Capture the cell that displays the provided text and extract its (X, Y) central coordinate. 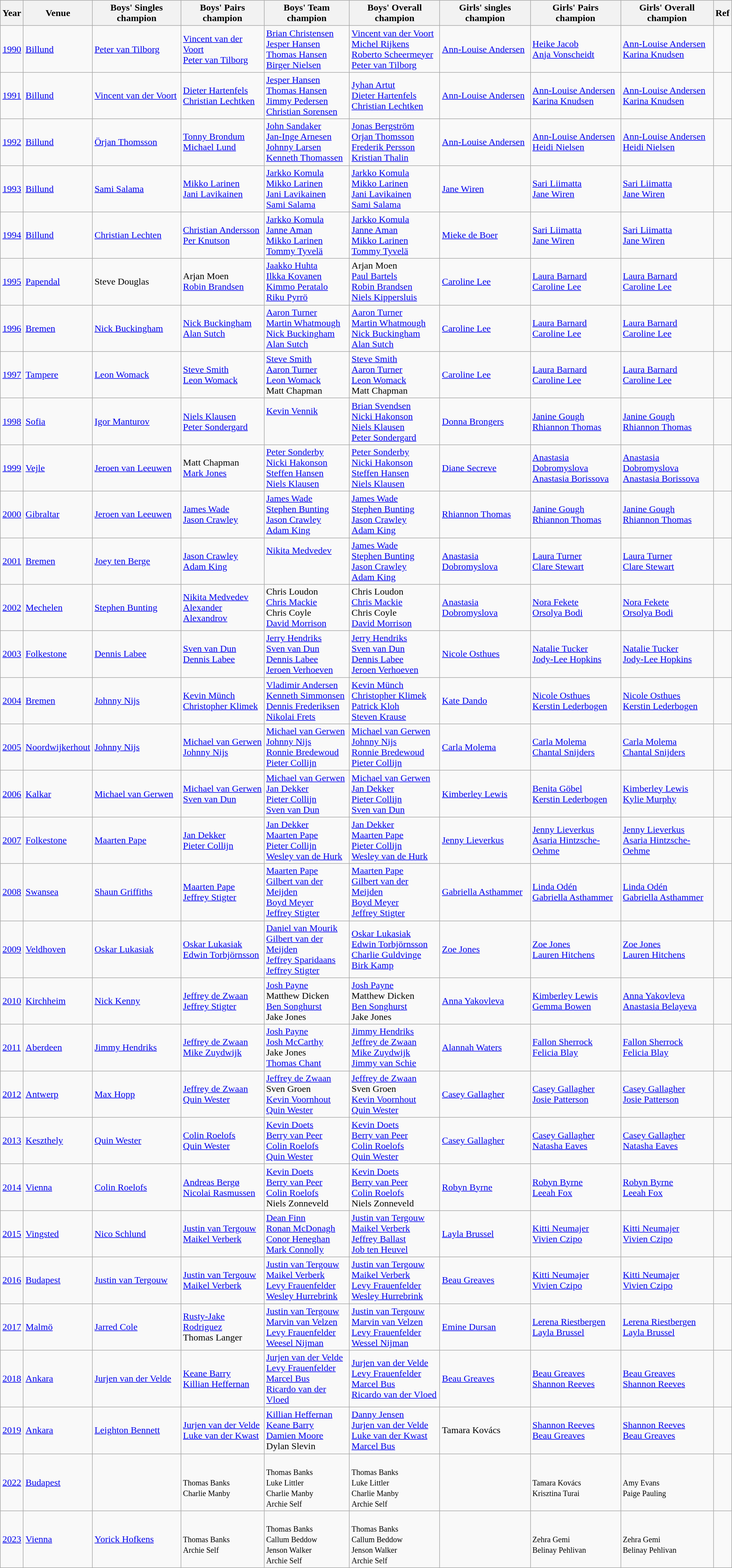
Niels Klausen Peter Sondergard (223, 421)
Mikko Larinen Jani Lavikainen (223, 188)
Heike Jacob Anja Vonscheidt (576, 49)
Alannah Waters (485, 1048)
Anna Yakovleva Anastasia Belayeva (667, 1001)
Jeffrey de Zwaan Jeffrey Stigter (223, 1001)
Michael van Gerwen Johnny Nijs (223, 747)
Emine Dursan (485, 1327)
Vincent van der Voort Peter van Tilborg (223, 49)
Dennis Labee (136, 654)
Mechelen (58, 607)
Diane Secreve (485, 468)
Sami Salama (136, 188)
Kalkar (58, 794)
Michael van Gerwen Sven van Dun (223, 794)
2012 (12, 1094)
1998 (12, 421)
Boys' Team champion (307, 13)
Colin Roelofs Quin Wester (223, 1141)
Zoe Jones (485, 949)
Boys' Pairs champion (223, 13)
Tamara Kovács (485, 1431)
Vingsted (58, 1234)
Arjan Moen Robin Brandsen (223, 281)
1992 (12, 142)
Malmö (58, 1327)
Nicole Osthues (485, 654)
1994 (12, 235)
1990 (12, 49)
2007 (12, 840)
Jan Dekker Pieter Collijn (223, 840)
Justin van Tergouw Marvin van Velzen Levy Frauenfelder Wessel Nijman (395, 1327)
James Wade Jason Crawley (223, 514)
2006 (12, 794)
Jonas Bergström Orjan Thomsson Frederik Persson Kristian Thalin (395, 142)
Anna Yakovleva (485, 1001)
Year (12, 13)
Gibraltar (58, 514)
Leon Womack (136, 375)
Gabriella Asthammer (485, 892)
Kevin Vennik (307, 421)
2016 (12, 1280)
Benita Göbel Kerstin Lederbogen (576, 794)
2011 (12, 1048)
Justin van Tergouw (136, 1280)
Killian HeffernanKeane BarryDamien MooreDylan Slevin (307, 1431)
Jimmy Hendriks (136, 1048)
2014 (12, 1187)
2005 (12, 747)
Girls' Pairs champion (576, 13)
2002 (12, 607)
2018 (12, 1379)
Jarred Cole (136, 1327)
Oskar Lukasiak Edwin Torbjörnsson Charlie Guldvinge Birk Kamp (395, 949)
Kevin Münch Christopher Klimek Patrick Kloh Steven Krause (395, 701)
Rusty-Jake Rodriguez Thomas Langer (223, 1327)
Thomas BanksArchie Self (223, 1539)
Tonny Brondum Michael Lund (223, 142)
Igor Manturov (136, 421)
Nikita Medvedev (307, 561)
Veldhoven (58, 949)
Jason Crawley Adam King (223, 561)
Nikita Medvedev Alexander Alexandrov (223, 607)
Shaun Griffiths (136, 892)
Brian Christensen Jesper Hansen Thomas Hansen Birger Nielsen (307, 49)
Kate Dando (485, 701)
2008 (12, 892)
Jaakko Huhta Ilkka Kovanen Kimmo Peratalo Riku Pyrrö (307, 281)
Arjan Moen Paul Bartels Robin Brandsen Niels Kippersluis (395, 281)
Ref (723, 13)
Antwerp (58, 1094)
2001 (12, 561)
Steve Smith Leon Womack (223, 375)
Jimmy Hendriks Jeffrey de Zwaan Mike Zuydwijk Jimmy van Schie (395, 1048)
Papendal (58, 281)
Venue (58, 13)
Tamara KovácsKrisztina Turai (576, 1482)
Vincent van der Voort (136, 95)
Sven van Dun Dennis Labee (223, 654)
Keane BarryKillian Heffernan (223, 1379)
Dieter Hartenfels Christian Lechtken (223, 95)
Mieke de Boer (485, 235)
Jyhan Artut Dieter Hartenfels Christian Lechtken (395, 95)
Peter van Tilborg (136, 49)
Sofia (58, 421)
Oskar Lukasiak Edwin Torbjörnsson (223, 949)
Örjan Thomsson (136, 142)
Jeffrey de Zwaan Mike Zuydwijk (223, 1048)
John Sandaker Jan-Inge Arnesen Johnny Larsen Kenneth Thomassen (307, 142)
1995 (12, 281)
Max Hopp (136, 1094)
Andreas Bergø Nicolai Rasmussen (223, 1187)
1993 (12, 188)
Daniel van Mourik Gilbert van der Meijden Jeffrey Sparidaans Jeffrey Stigter (307, 949)
2023 (12, 1539)
Colin Roelofs (136, 1187)
Jurjen van der Velde (136, 1379)
Boys' Overall champion (395, 13)
Kimberley Lewis (485, 794)
2015 (12, 1234)
Steve Douglas (136, 281)
Oskar Lukasiak (136, 949)
Matt Chapman Mark Jones (223, 468)
Amy EvansPaige Pauling (667, 1482)
Jurjen van der VeldeLuke van der Kwast (223, 1431)
Vincent van der Voort Michel Rijkens Roberto Scheermeyer Peter van Tilborg (395, 49)
Robyn Byrne (485, 1187)
Maarten Pape (136, 840)
Maarten Pape Jeffrey Stigter (223, 892)
Donna Brongers (485, 421)
Layla Brussel (485, 1234)
Jesper Hansen Thomas Hansen Jimmy Pedersen Christian Sorensen (307, 95)
Leighton Bennett (136, 1431)
Nick Kenny (136, 1001)
Danny JensenJurjen van der VeldeLuke van der KwastMarcel Bus (395, 1431)
Carla Molema (485, 747)
Kirchheim (58, 1001)
Quin Wester (136, 1141)
Christian Lechten (136, 235)
Boys' Singles champion (136, 13)
Nico Schlund (136, 1234)
Jane Wiren (485, 188)
1996 (12, 328)
Joey ten Berge (136, 561)
2003 (12, 654)
Girls' singles champion (485, 13)
1997 (12, 375)
2022 (12, 1482)
Vladimir Andersen Kenneth Simmonsen Dennis Frederiksen Nikolai Frets (307, 701)
Vejle (58, 468)
2000 (12, 514)
Brian Svendsen Nicki Hakonson Niels Klausen Peter Sondergard (395, 421)
Noordwijkerhout (58, 747)
2017 (12, 1327)
Stephen Bunting (136, 607)
1991 (12, 95)
2019 (12, 1431)
Thomas BanksCharlie Manby (223, 1482)
2004 (12, 701)
Jeffrey de Zwaan Quin Wester (223, 1094)
Aberdeen (58, 1048)
Michael van Gerwen (136, 794)
Swansea (58, 892)
Keszthely (58, 1141)
Nick Buckingham Alan Sutch (223, 328)
Tampere (58, 375)
2013 (12, 1141)
Jenny Lieverkus (485, 840)
Justin van Tergouw Maikel Verberk Jeffrey Ballast Job ten Heuvel (395, 1234)
2009 (12, 949)
Kimberley Lewis Gemma Bowen (576, 1001)
Yorick Hofkens (136, 1539)
Christian Andersson Per Knutson (223, 235)
Justin van Tergouw Marvin van Velzen Levy Frauenfelder Weesel Nijman (307, 1327)
Kimberley Lewis Kylie Murphy (667, 794)
Girls' Overall champion (667, 13)
1999 (12, 468)
2010 (12, 1001)
Dean Finn Ronan McDonagh Conor Heneghan Mark Connolly (307, 1234)
Rhiannon Thomas (485, 514)
Kevin Münch Christopher Klimek (223, 701)
Josh Payne Josh McCarthy Jake Jones Thomas Chant (307, 1048)
Nick Buckingham (136, 328)
